Return [x, y] of the center of cell containing provided text 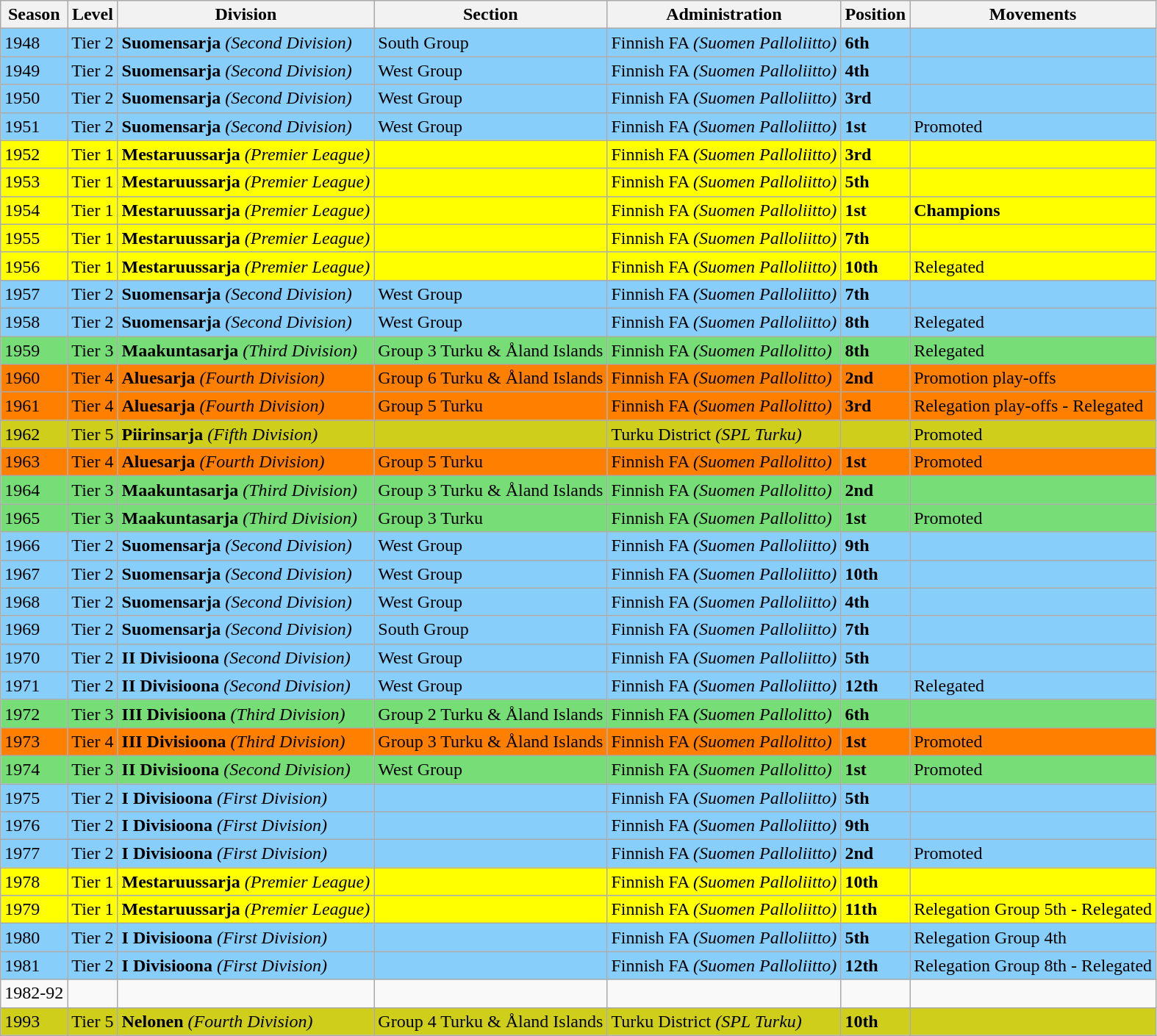
Level [93, 15]
Season [34, 15]
1955 [34, 238]
1975 [34, 797]
1959 [34, 350]
1952 [34, 154]
Group 2 Turku & Åland Islands [491, 713]
1970 [34, 658]
1969 [34, 630]
1948 [34, 43]
11th [875, 910]
Group 3 Turku [491, 518]
1964 [34, 490]
Relegation Group 4th [1034, 938]
Relegation Group 5th - Relegated [1034, 910]
1973 [34, 741]
1966 [34, 546]
Relegation play-offs - Relegated [1034, 406]
1977 [34, 854]
1962 [34, 434]
1953 [34, 182]
Piirinsarja (Fifth Division) [246, 434]
1949 [34, 71]
Position [875, 15]
1963 [34, 462]
Administration [724, 15]
1967 [34, 574]
Movements [1034, 15]
Relegation Group 8th - Relegated [1034, 965]
Promotion play-offs [1034, 378]
1981 [34, 965]
Group 4 Turku & Åland Islands [491, 1021]
1968 [34, 602]
Champions [1034, 210]
1976 [34, 826]
Division [246, 15]
1954 [34, 210]
1978 [34, 882]
Nelonen (Fourth Division) [246, 1021]
1951 [34, 126]
1980 [34, 938]
Section [491, 15]
1972 [34, 713]
Group 6 Turku & Åland Islands [491, 378]
1971 [34, 686]
1974 [34, 769]
1982-92 [34, 993]
1960 [34, 378]
1993 [34, 1021]
1958 [34, 322]
1956 [34, 266]
1950 [34, 98]
1961 [34, 406]
1979 [34, 910]
1965 [34, 518]
1957 [34, 294]
